For the text-containing cell, return its midpoint in [X, Y] coordinate format. 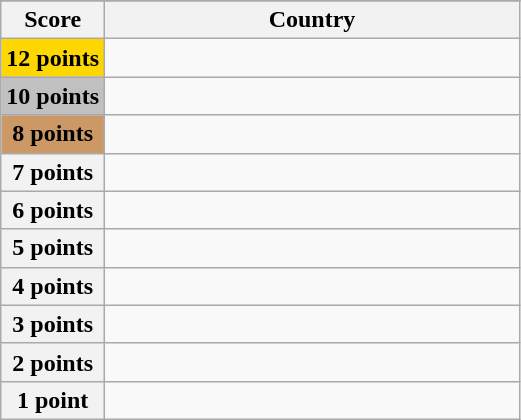
Score [53, 20]
8 points [53, 134]
Country [312, 20]
1 point [53, 400]
6 points [53, 210]
12 points [53, 58]
3 points [53, 324]
5 points [53, 248]
7 points [53, 172]
2 points [53, 362]
4 points [53, 286]
10 points [53, 96]
